Extract the (x, y) coordinate from the center of the cell holding the provided text.  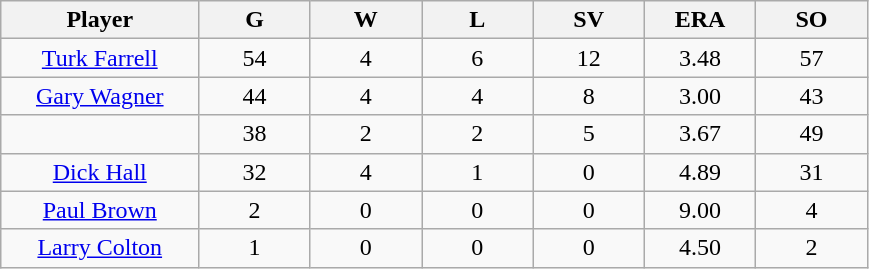
57 (812, 58)
12 (588, 58)
54 (254, 58)
44 (254, 96)
L (478, 20)
Turk Farrell (100, 58)
3.00 (700, 96)
G (254, 20)
3.67 (700, 134)
4.50 (700, 248)
6 (478, 58)
8 (588, 96)
Player (100, 20)
4.89 (700, 172)
Larry Colton (100, 248)
43 (812, 96)
38 (254, 134)
SV (588, 20)
32 (254, 172)
SO (812, 20)
Paul Brown (100, 210)
5 (588, 134)
Dick Hall (100, 172)
ERA (700, 20)
9.00 (700, 210)
Gary Wagner (100, 96)
3.48 (700, 58)
W (366, 20)
31 (812, 172)
49 (812, 134)
